Identify which cell holds the provided text, then report its [X, Y] central coordinate. 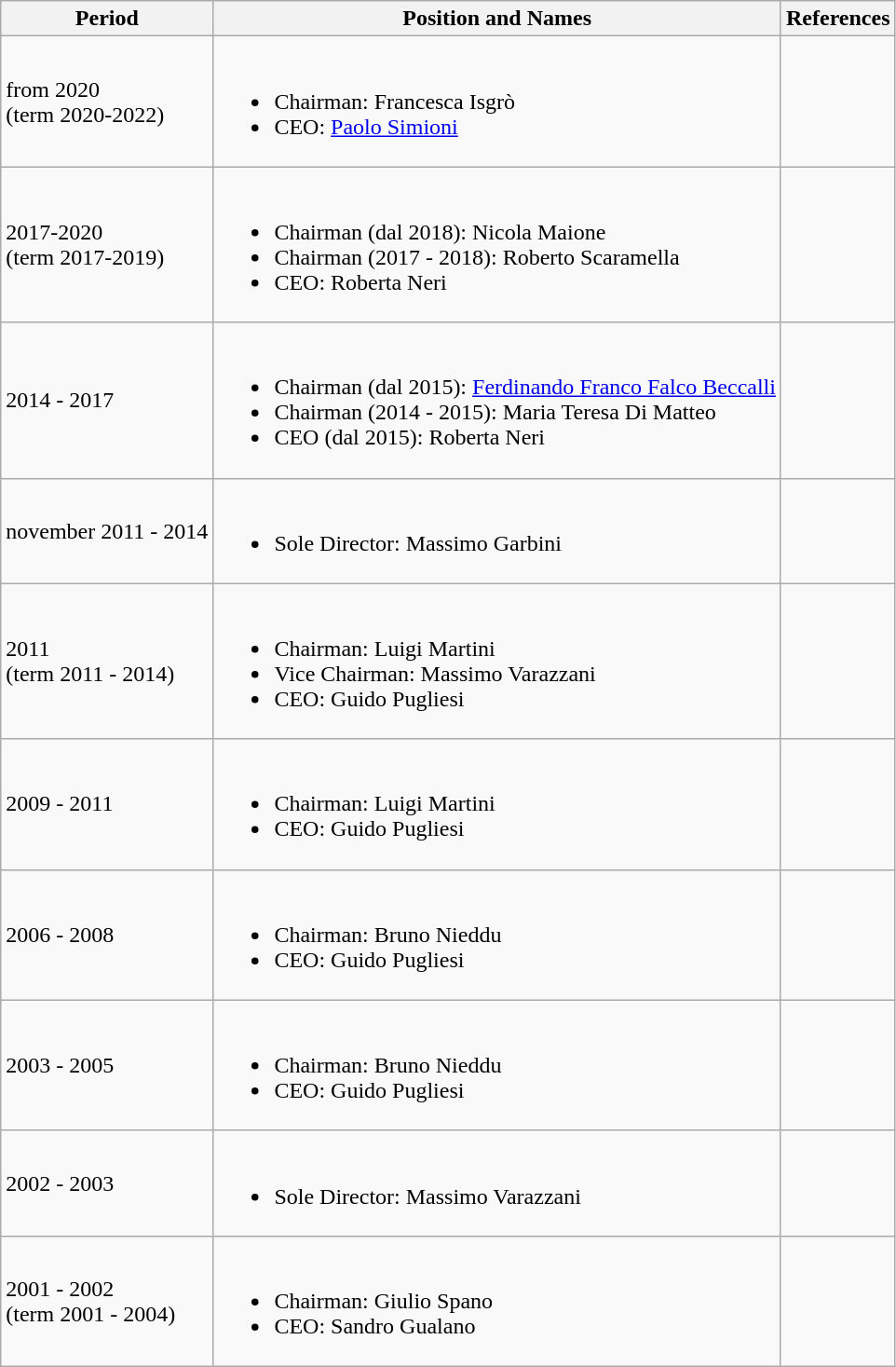
2002 - 2003 [107, 1183]
Chairman: Luigi MartiniVice Chairman: Massimo VarazzaniCEO: Guido Pugliesi [497, 662]
2003 - 2005 [107, 1065]
Chairman: Giulio SpanoCEO: Sandro Gualano [497, 1301]
Chairman: Luigi MartiniCEO: Guido Pugliesi [497, 804]
2014 - 2017 [107, 401]
Chairman (dal 2015): Ferdinando Franco Falco BeccalliChairman (2014 - 2015): Maria Teresa Di MatteoCEO (dal 2015): Roberta Neri [497, 401]
2009 - 2011 [107, 804]
Chairman: Francesca IsgròCEO: Paolo Simioni [497, 102]
Period [107, 19]
from 2020(term 2020-2022) [107, 102]
2017-2020(term 2017-2019) [107, 244]
Position and Names [497, 19]
november 2011 - 2014 [107, 531]
Sole Director: Massimo Varazzani [497, 1183]
2001 - 2002(term 2001 - 2004) [107, 1301]
References [838, 19]
Sole Director: Massimo Garbini [497, 531]
2011(term 2011 - 2014) [107, 662]
Chairman (dal 2018): Nicola MaioneChairman (2017 - 2018): Roberto ScaramellaCEO: Roberta Neri [497, 244]
2006 - 2008 [107, 935]
